For the text-containing cell, return its midpoint in [x, y] coordinate format. 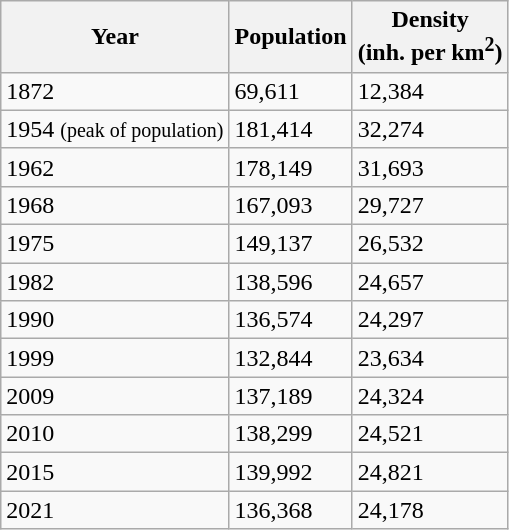
1968 [115, 205]
1975 [115, 244]
24,821 [430, 472]
26,532 [430, 244]
24,657 [430, 282]
138,596 [290, 282]
2010 [115, 434]
132,844 [290, 358]
23,634 [430, 358]
Population [290, 37]
137,189 [290, 396]
2021 [115, 510]
136,574 [290, 320]
24,297 [430, 320]
32,274 [430, 129]
24,178 [430, 510]
178,149 [290, 167]
1990 [115, 320]
69,611 [290, 91]
24,324 [430, 396]
1999 [115, 358]
1954 (peak of population) [115, 129]
2009 [115, 396]
1982 [115, 282]
Density(inh. per km2) [430, 37]
138,299 [290, 434]
31,693 [430, 167]
136,368 [290, 510]
24,521 [430, 434]
1872 [115, 91]
139,992 [290, 472]
167,093 [290, 205]
1962 [115, 167]
2015 [115, 472]
Year [115, 37]
12,384 [430, 91]
149,137 [290, 244]
29,727 [430, 205]
181,414 [290, 129]
